Output the (x, y) coordinate of the center of the cell containing the given text.  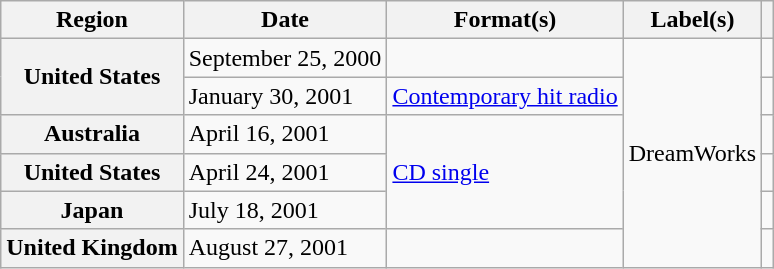
DreamWorks (692, 153)
United Kingdom (92, 248)
Label(s) (692, 20)
CD single (505, 172)
April 16, 2001 (285, 134)
January 30, 2001 (285, 96)
April 24, 2001 (285, 172)
Date (285, 20)
September 25, 2000 (285, 58)
Australia (92, 134)
Contemporary hit radio (505, 96)
Japan (92, 210)
July 18, 2001 (285, 210)
Format(s) (505, 20)
Region (92, 20)
August 27, 2001 (285, 248)
